Extract the [X, Y] coordinate from the center of the cell holding the provided text.  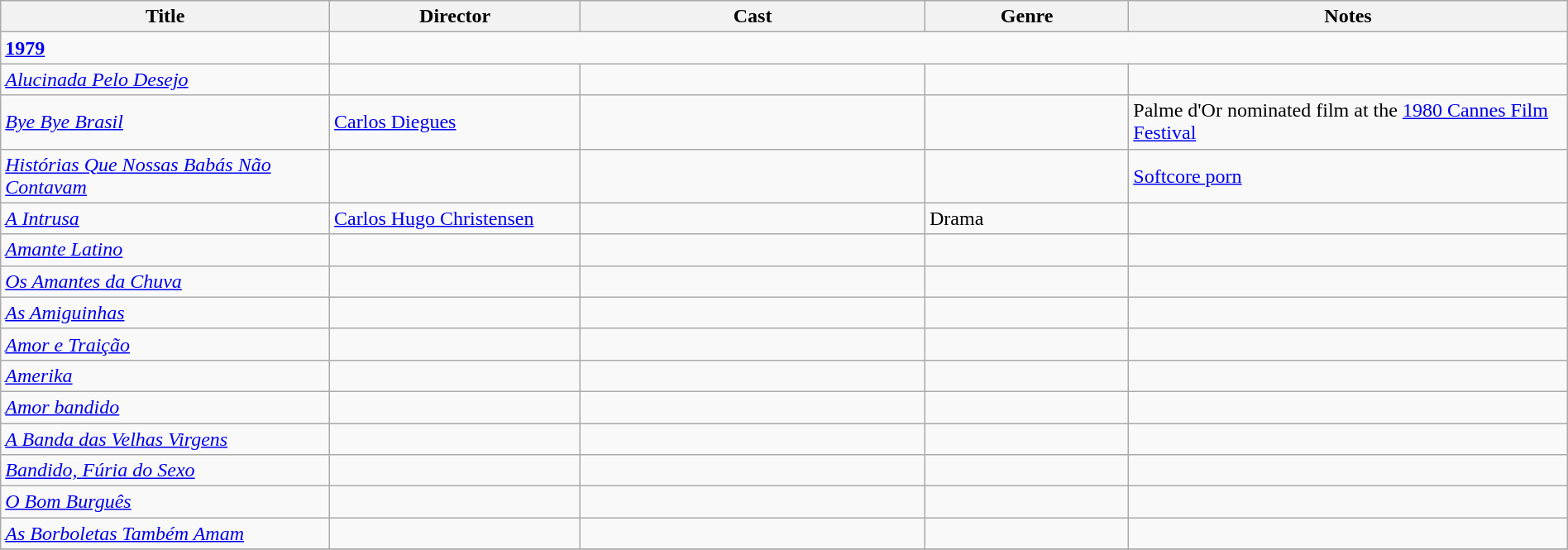
A Intrusa [165, 218]
Amor bandido [165, 407]
As Amiguinhas [165, 313]
As Borboletas Também Amam [165, 533]
Drama [1026, 218]
Director [455, 17]
Os Amantes da Chuva [165, 281]
Carlos Hugo Christensen [455, 218]
Genre [1026, 17]
Amerika [165, 375]
Palme d'Or nominated film at the 1980 Cannes Film Festival [1348, 122]
Histórias Que Nossas Babás Não Contavam [165, 175]
Cast [753, 17]
Alucinada Pelo Desejo [165, 79]
Amor e Traição [165, 344]
Title [165, 17]
Bye Bye Brasil [165, 122]
Amante Latino [165, 250]
1979 [165, 48]
Softcore porn [1348, 175]
Carlos Diegues [455, 122]
Bandido, Fúria do Sexo [165, 471]
O Bom Burguês [165, 502]
A Banda das Velhas Virgens [165, 439]
Notes [1348, 17]
